Extract the (X, Y) coordinate from the center of the cell holding the provided text.  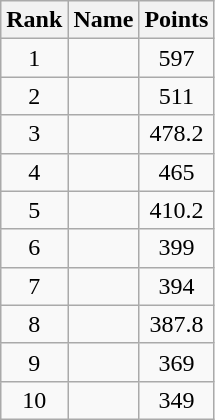
3 (34, 134)
511 (176, 96)
387.8 (176, 324)
5 (34, 210)
10 (34, 400)
597 (176, 58)
2 (34, 96)
7 (34, 286)
369 (176, 362)
410.2 (176, 210)
Rank (34, 20)
Name (104, 20)
8 (34, 324)
465 (176, 172)
4 (34, 172)
478.2 (176, 134)
394 (176, 286)
6 (34, 248)
1 (34, 58)
399 (176, 248)
349 (176, 400)
9 (34, 362)
Points (176, 20)
